From the cell containing the given text, extract its center point as [x, y] coordinate. 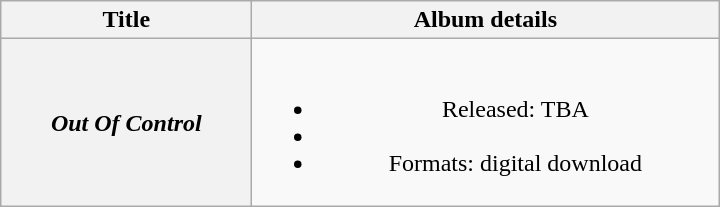
Title [126, 20]
Out Of Control [126, 122]
Released: TBAFormats: digital download [486, 122]
Album details [486, 20]
